Output the [X, Y] coordinate of the center of the cell containing the given text.  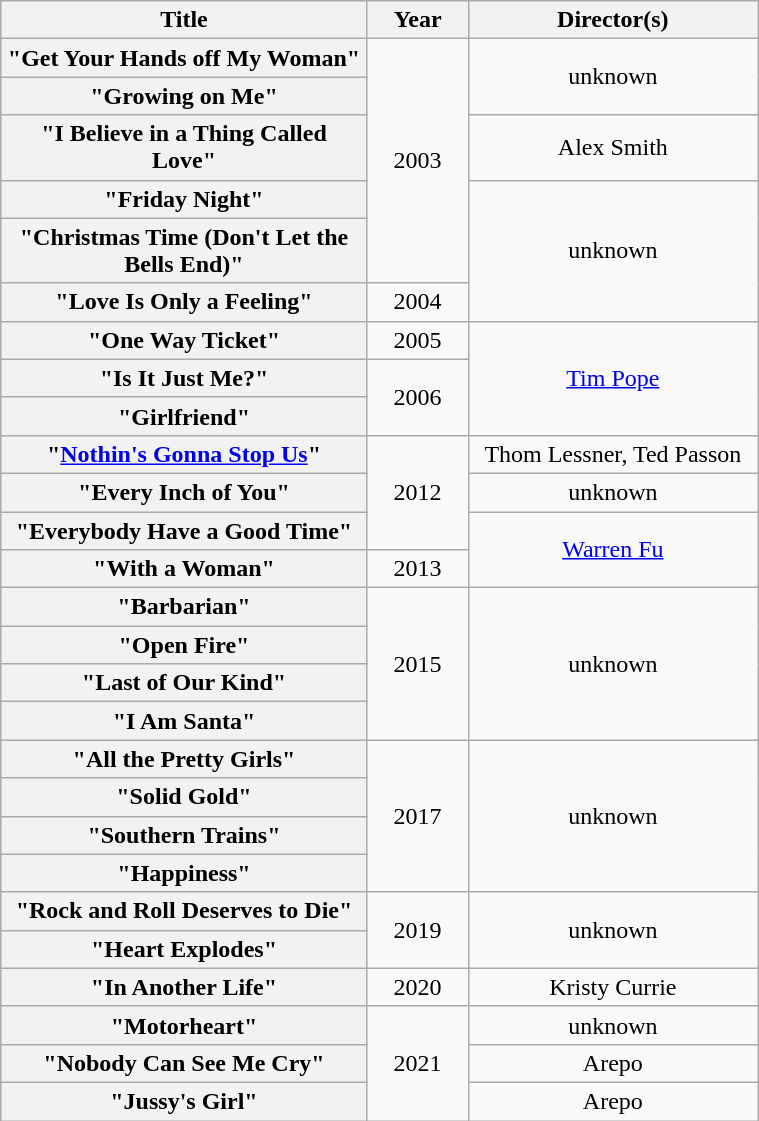
"Solid Gold" [184, 797]
Warren Fu [613, 550]
"Open Fire" [184, 645]
"Motorheart" [184, 1025]
"Girlfriend" [184, 416]
2015 [418, 664]
"With a Woman" [184, 569]
"Southern Trains" [184, 835]
"Barbarian" [184, 607]
2003 [418, 161]
"Everybody Have a Good Time" [184, 531]
"Get Your Hands off My Woman" [184, 58]
"Last of Our Kind" [184, 683]
"Nobody Can See Me Cry" [184, 1063]
"Heart Explodes" [184, 949]
"I Believe in a Thing Called Love" [184, 148]
Kristy Currie [613, 987]
Director(s) [613, 20]
"Growing on Me" [184, 96]
"Every Inch of You" [184, 492]
2006 [418, 397]
2017 [418, 816]
2004 [418, 302]
"One Way Ticket" [184, 340]
2021 [418, 1063]
Thom Lessner, Ted Passon [613, 454]
2005 [418, 340]
"I Am Santa" [184, 721]
2020 [418, 987]
"In Another Life" [184, 987]
"Love Is Only a Feeling" [184, 302]
"Christmas Time (Don't Let the Bells End)" [184, 250]
"Is It Just Me?" [184, 378]
"Nothin's Gonna Stop Us" [184, 454]
2019 [418, 930]
"Friday Night" [184, 199]
"Happiness" [184, 873]
Year [418, 20]
"All the Pretty Girls" [184, 759]
Alex Smith [613, 148]
"Jussy's Girl" [184, 1101]
2013 [418, 569]
"Rock and Roll Deserves to Die" [184, 911]
Title [184, 20]
2012 [418, 492]
Tim Pope [613, 378]
